Locate the cell with the specified text and output its [x, y] center coordinate. 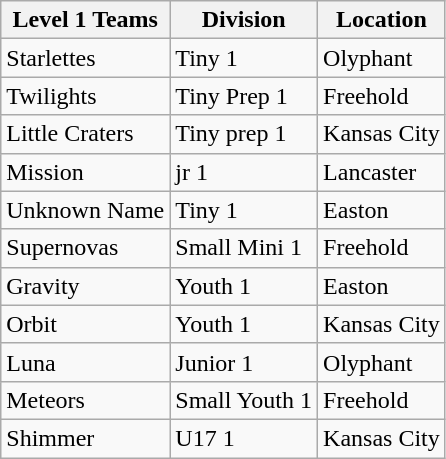
Little Craters [86, 134]
Meteors [86, 400]
Mission [86, 172]
Lancaster [382, 172]
Small Mini 1 [244, 248]
Tiny Prep 1 [244, 96]
Small Youth 1 [244, 400]
Supernovas [86, 248]
Location [382, 20]
Junior 1 [244, 362]
Luna [86, 362]
U17 1 [244, 438]
Starlettes [86, 58]
Twilights [86, 96]
Level 1 Teams [86, 20]
Division [244, 20]
Gravity [86, 286]
Orbit [86, 324]
jr 1 [244, 172]
Tiny prep 1 [244, 134]
Shimmer [86, 438]
Unknown Name [86, 210]
